Identify which cell holds the provided text, then report its (x, y) central coordinate. 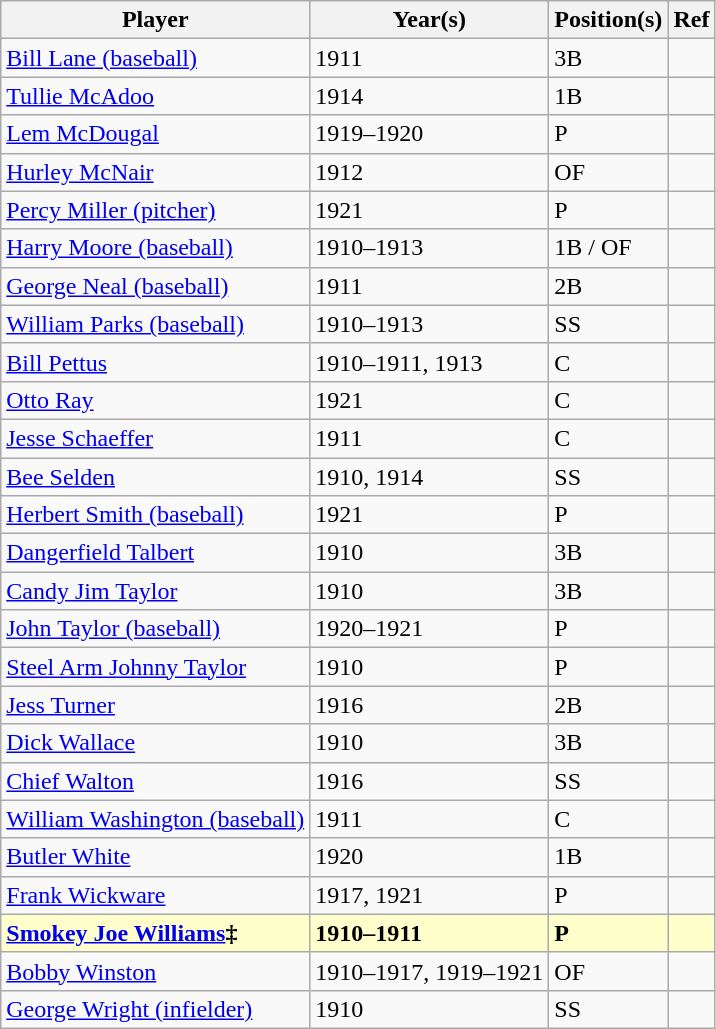
Dangerfield Talbert (156, 553)
Dick Wallace (156, 743)
William Washington (baseball) (156, 819)
Otto Ray (156, 400)
Year(s) (430, 20)
Lem McDougal (156, 134)
George Neal (baseball) (156, 286)
William Parks (baseball) (156, 324)
1917, 1921 (430, 895)
1B / OF (608, 248)
Jess Turner (156, 705)
1910–1911 (430, 933)
Steel Arm Johnny Taylor (156, 667)
Tullie McAdoo (156, 96)
1910–1917, 1919–1921 (430, 971)
1914 (430, 96)
Player (156, 20)
Harry Moore (baseball) (156, 248)
Hurley McNair (156, 172)
1920 (430, 857)
1910, 1914 (430, 477)
1919–1920 (430, 134)
Butler White (156, 857)
Chief Walton (156, 781)
Bill Lane (baseball) (156, 58)
George Wright (infielder) (156, 1009)
Smokey Joe Williams‡ (156, 933)
John Taylor (baseball) (156, 629)
Bee Selden (156, 477)
Percy Miller (pitcher) (156, 210)
Ref (692, 20)
Candy Jim Taylor (156, 591)
Frank Wickware (156, 895)
1920–1921 (430, 629)
1910–1911, 1913 (430, 362)
Position(s) (608, 20)
1912 (430, 172)
Jesse Schaeffer (156, 438)
Herbert Smith (baseball) (156, 515)
Bobby Winston (156, 971)
Bill Pettus (156, 362)
